Return the (X, Y) coordinate for the center point of the cell that contains the specified text.  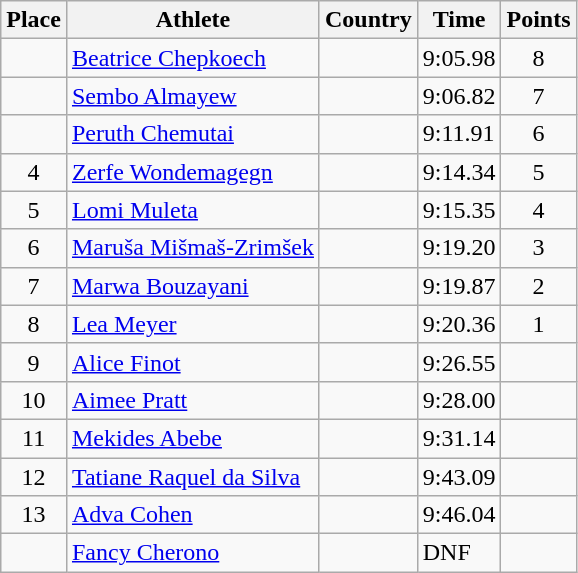
2 (538, 286)
3 (538, 248)
9:19.20 (459, 248)
12 (34, 477)
9:15.35 (459, 210)
9:28.00 (459, 400)
Aimee Pratt (192, 400)
9 (34, 362)
Zerfe Wondemagegn (192, 172)
Lea Meyer (192, 324)
DNF (459, 553)
Sembo Almayew (192, 96)
9:46.04 (459, 515)
9:26.55 (459, 362)
Fancy Cherono (192, 553)
Lomi Muleta (192, 210)
Points (538, 20)
Peruth Chemutai (192, 134)
9:19.87 (459, 286)
Time (459, 20)
9:43.09 (459, 477)
Mekides Abebe (192, 438)
Country (368, 20)
9:20.36 (459, 324)
13 (34, 515)
9:05.98 (459, 58)
Place (34, 20)
10 (34, 400)
9:06.82 (459, 96)
Alice Finot (192, 362)
1 (538, 324)
11 (34, 438)
9:11.91 (459, 134)
Maruša Mišmaš-Zrimšek (192, 248)
Marwa Bouzayani (192, 286)
Athlete (192, 20)
Tatiane Raquel da Silva (192, 477)
9:31.14 (459, 438)
9:14.34 (459, 172)
Beatrice Chepkoech (192, 58)
Adva Cohen (192, 515)
